From the cell containing the given text, extract its center point as (x, y) coordinate. 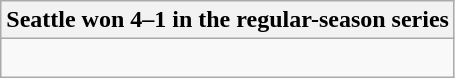
Seattle won 4–1 in the regular-season series (228, 20)
